From the cell containing the given text, extract its center point as (x, y) coordinate. 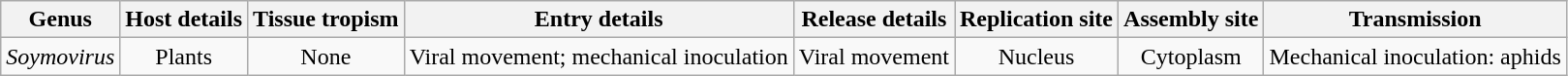
Viral movement; mechanical inoculation (599, 57)
Replication site (1036, 19)
Soymovirus (60, 57)
Mechanical inoculation: aphids (1415, 57)
Plants (184, 57)
Genus (60, 19)
Cytoplasm (1191, 57)
Viral movement (874, 57)
Transmission (1415, 19)
Host details (184, 19)
Assembly site (1191, 19)
Entry details (599, 19)
Release details (874, 19)
Nucleus (1036, 57)
None (326, 57)
Tissue tropism (326, 19)
